Scan for the cell matching the given text and deliver its (X, Y) coordinate at center. 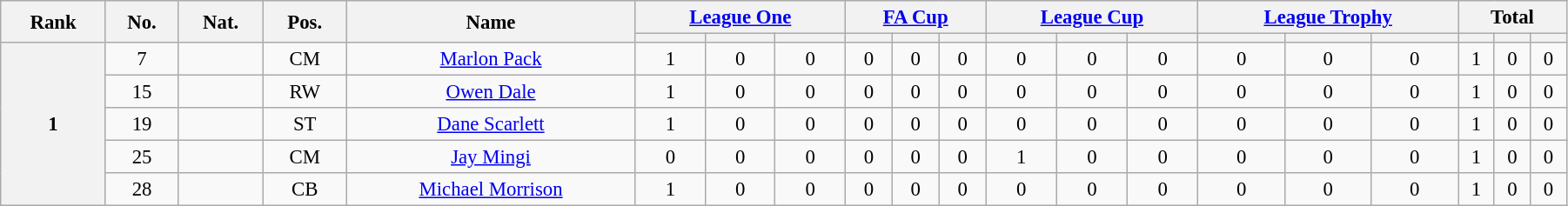
7 (141, 59)
Total (1512, 17)
Nat. (221, 22)
Owen Dale (491, 92)
League Trophy (1328, 17)
Marlon Pack (491, 59)
Name (491, 22)
ST (305, 124)
League One (740, 17)
Jay Mingi (491, 157)
Pos. (305, 22)
Dane Scarlett (491, 124)
Rank (54, 22)
25 (141, 157)
No. (141, 22)
League Cup (1092, 17)
FA Cup (915, 17)
RW (305, 92)
19 (141, 124)
15 (141, 92)
